Return [X, Y] of the center of cell containing provided text 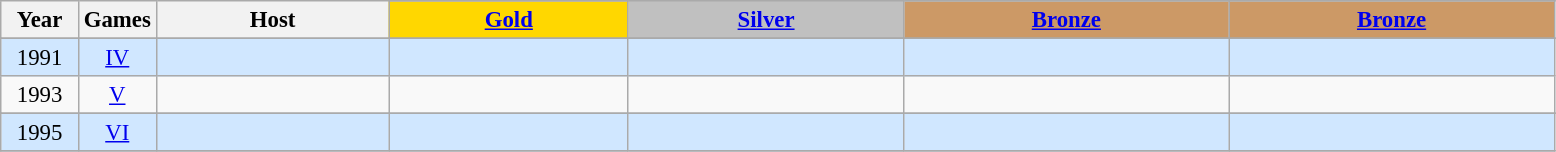
1993 [40, 95]
1991 [40, 58]
Host [272, 20]
Year [40, 20]
Silver [766, 20]
VI [117, 133]
V [117, 95]
Gold [508, 20]
Games [117, 20]
1995 [40, 133]
IV [117, 58]
